Find where the given text appears and provide that cell's center as (x, y) coordinate. 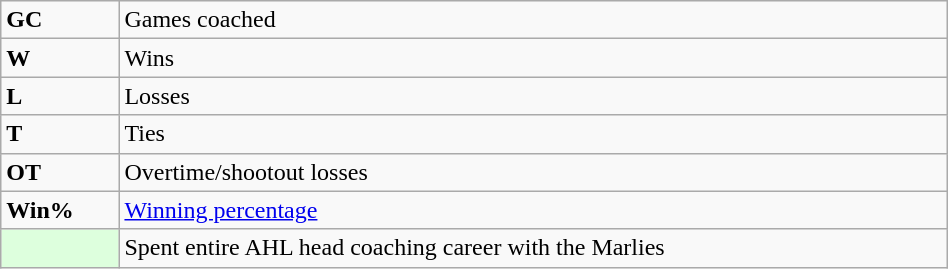
Wins (533, 58)
L (60, 96)
Ties (533, 134)
Win% (60, 210)
Games coached (533, 20)
W (60, 58)
Overtime/shootout losses (533, 172)
Winning percentage (533, 210)
T (60, 134)
Losses (533, 96)
GC (60, 20)
Spent entire AHL head coaching career with the Marlies (533, 248)
OT (60, 172)
